Locate the cell with the specified text and output its [x, y] center coordinate. 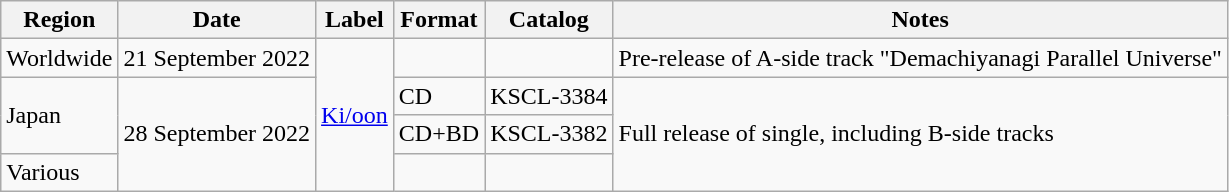
28 September 2022 [217, 134]
Ki/oon [355, 115]
Region [60, 20]
Japan [60, 115]
Catalog [549, 20]
Various [60, 172]
21 September 2022 [217, 58]
KSCL-3384 [549, 96]
Worldwide [60, 58]
Notes [920, 20]
Date [217, 20]
CD [438, 96]
CD+BD [438, 134]
Label [355, 20]
Format [438, 20]
KSCL-3382 [549, 134]
Pre-release of A-side track "Demachiyanagi Parallel Universe" [920, 58]
Full release of single, including B-side tracks [920, 134]
